Provide the [x, y] coordinate of the cell's center where the given text is located.  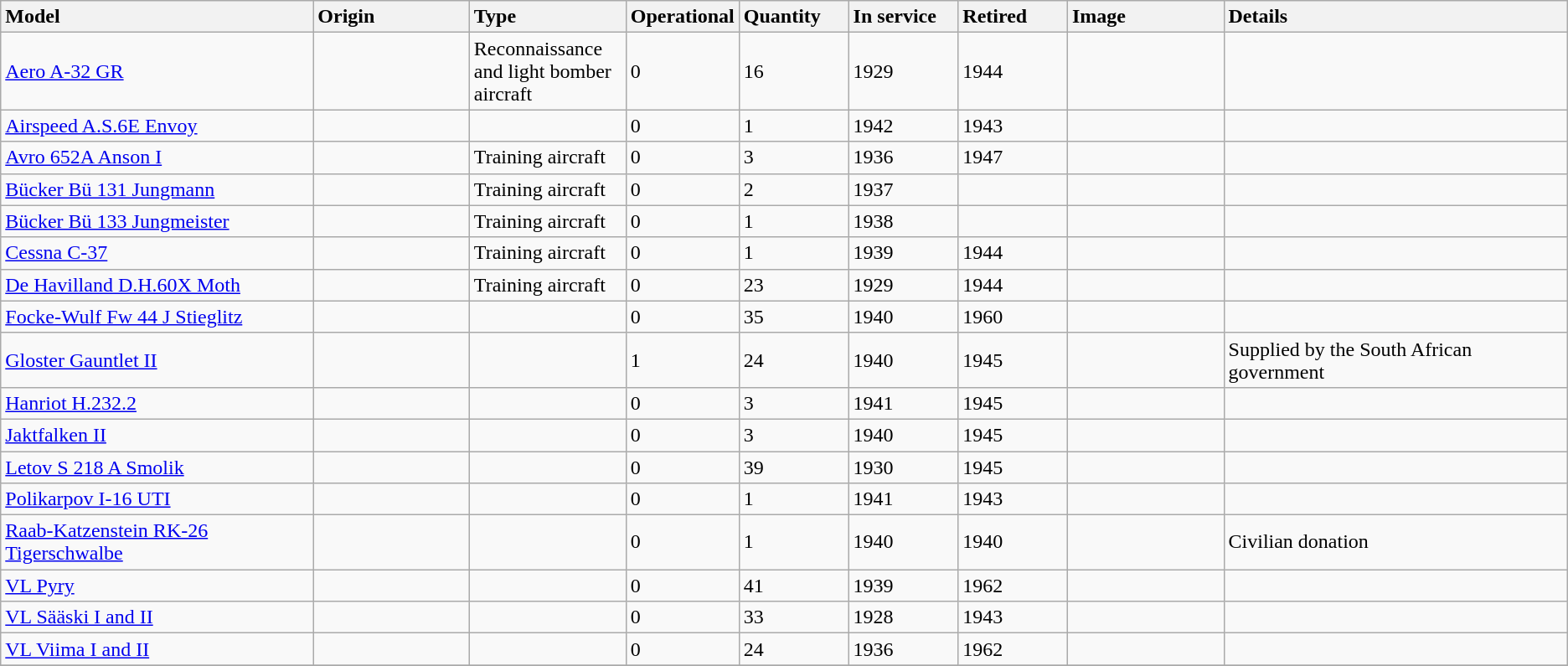
2 [794, 189]
Aero A-32 GR [157, 71]
35 [794, 317]
Reconnaissance and light bomber aircraft [548, 71]
Retired [1014, 17]
Operational [682, 17]
Bücker Bü 131 Jungmann [157, 189]
Model [157, 17]
Details [1395, 17]
Civilian donation [1395, 543]
Cessna C-37 [157, 253]
Gloster Gauntlet II [157, 360]
Image [1146, 17]
Quantity [794, 17]
Type [548, 17]
Focke-Wulf Fw 44 J Stieglitz [157, 317]
Polikarpov I-16 UTI [157, 499]
Jaktfalken II [157, 435]
Airspeed A.S.6E Envoy [157, 126]
33 [794, 617]
Hanriot H.232.2 [157, 403]
VL Pyry [157, 586]
1930 [903, 467]
Letov S 218 A Smolik [157, 467]
VL Sääski I and II [157, 617]
23 [794, 285]
16 [794, 71]
1947 [1014, 157]
Supplied by the South African government [1395, 360]
Bücker Bü 133 Jungmeister [157, 221]
VL Viima I and II [157, 649]
1928 [903, 617]
Avro 652A Anson I [157, 157]
In service [903, 17]
De Havilland D.H.60X Moth [157, 285]
39 [794, 467]
Origin [392, 17]
1937 [903, 189]
1942 [903, 126]
41 [794, 586]
1938 [903, 221]
1960 [1014, 317]
Raab-Katzenstein RK-26 Tigerschwalbe [157, 543]
